Pinpoint the cell where the given text exists, returning its [X, Y] midpoint coordinate. 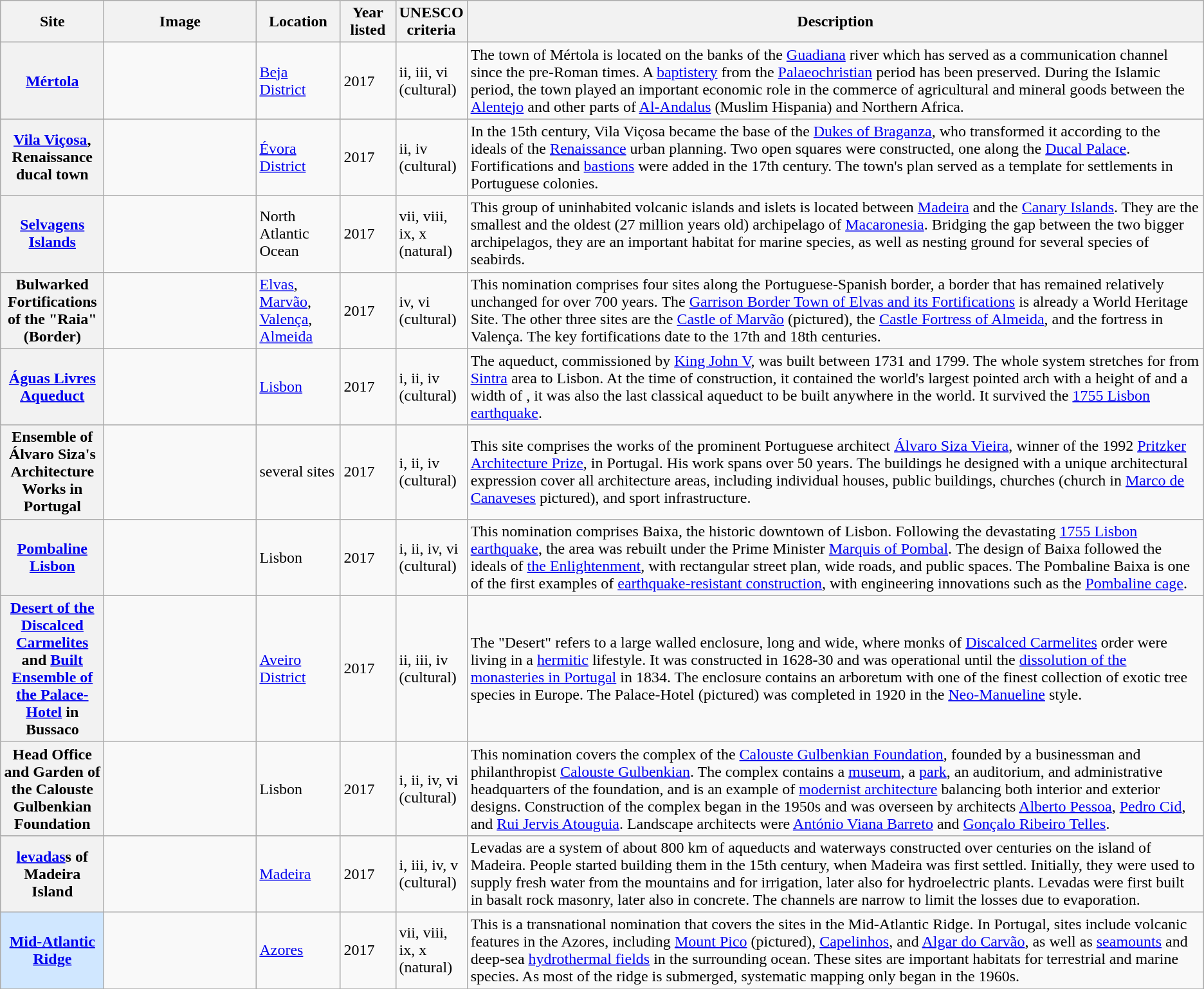
ii, iii, iv (cultural) [431, 669]
Head Office and Garden of the Calouste Gulbenkian Foundation [53, 788]
iv, vi (cultural) [431, 310]
Azores [298, 950]
Águas Livres Aqueduct [53, 387]
Ensemble of Álvaro Siza's Architecture Works in Portugal [53, 472]
Aveiro District [298, 669]
Elvas, Marvão, Valença, Almeida [298, 310]
Beja District [298, 81]
Évora District [298, 157]
i, iii, iv, v (cultural) [431, 873]
Site [53, 22]
Image [180, 22]
Madeira [298, 873]
Desert of the Discalced Carmelites and Built Ensemble of the Palace-Hotel in Bussaco [53, 669]
Selvagens Islands [53, 234]
ii, iv (cultural) [431, 157]
Pombaline Lisbon [53, 557]
Mértola [53, 81]
Description [835, 22]
several sites [298, 472]
Location [298, 22]
UNESCO criteria [431, 22]
levadass of Madeira Island [53, 873]
North Atlantic Ocean [298, 234]
Bulwarked Fortifications of the "Raia" (Border) [53, 310]
Mid-Atlantic Ridge [53, 950]
Year listed [368, 22]
ii, iii, vi (cultural) [431, 81]
Vila Viçosa, Renaissance ducal town [53, 157]
